Extract the (x, y) coordinate from the center of the cell holding the provided text.  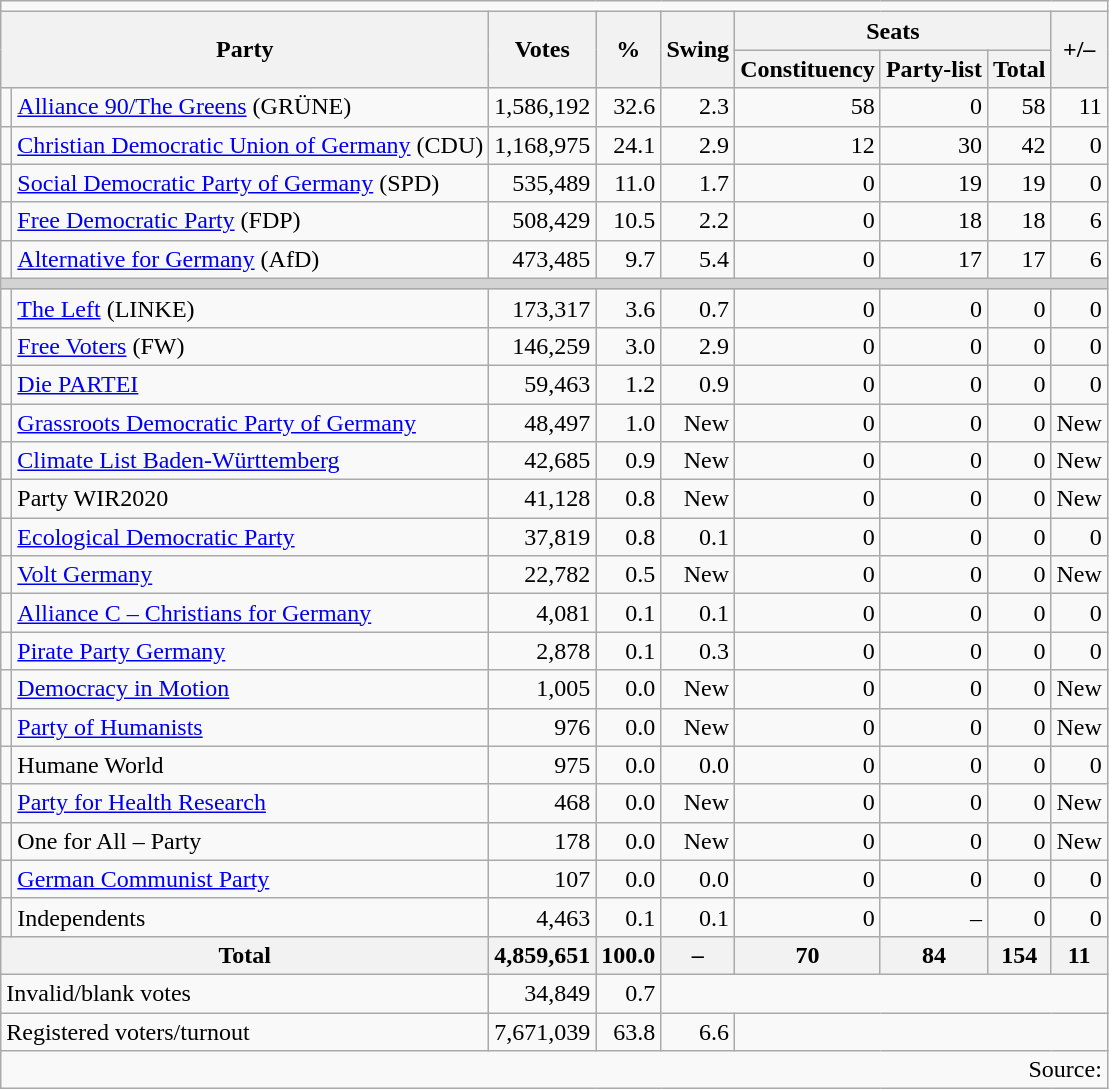
976 (542, 727)
Democracy in Motion (250, 689)
Registered voters/turnout (245, 1031)
84 (934, 955)
2,878 (542, 651)
Party of Humanists (250, 727)
154 (1019, 955)
11.0 (628, 183)
Pirate Party Germany (250, 651)
% (628, 50)
The Left (LINKE) (250, 308)
Die PARTEI (250, 384)
Alliance 90/The Greens (GRÜNE) (250, 107)
Independents (250, 917)
22,782 (542, 575)
10.5 (628, 221)
0.5 (628, 575)
42,685 (542, 461)
Invalid/blank votes (245, 993)
Source: (554, 1070)
975 (542, 765)
Free Democratic Party (FDP) (250, 221)
24.1 (628, 145)
Free Voters (FW) (250, 346)
535,489 (542, 183)
3.0 (628, 346)
508,429 (542, 221)
1,168,975 (542, 145)
1,005 (542, 689)
Humane World (250, 765)
48,497 (542, 423)
7,671,039 (542, 1031)
1.2 (628, 384)
4,859,651 (542, 955)
Grassroots Democratic Party of Germany (250, 423)
4,081 (542, 613)
178 (542, 841)
Volt Germany (250, 575)
One for All – Party (250, 841)
100.0 (628, 955)
5.4 (698, 259)
107 (542, 879)
Climate List Baden-Württemberg (250, 461)
Alliance C – Christians for Germany (250, 613)
Party (245, 50)
70 (808, 955)
Votes (542, 50)
468 (542, 803)
3.6 (628, 308)
473,485 (542, 259)
59,463 (542, 384)
2.3 (698, 107)
0.3 (698, 651)
Christian Democratic Union of Germany (CDU) (250, 145)
Ecological Democratic Party (250, 537)
42 (1019, 145)
30 (934, 145)
63.8 (628, 1031)
37,819 (542, 537)
Party WIR2020 (250, 499)
6.6 (698, 1031)
1.7 (698, 183)
Seats (893, 31)
12 (808, 145)
34,849 (542, 993)
2.2 (698, 221)
+/– (1079, 50)
1,586,192 (542, 107)
32.6 (628, 107)
9.7 (628, 259)
Alternative for Germany (AfD) (250, 259)
1.0 (628, 423)
4,463 (542, 917)
146,259 (542, 346)
41,128 (542, 499)
173,317 (542, 308)
German Communist Party (250, 879)
Social Democratic Party of Germany (SPD) (250, 183)
Constituency (808, 69)
Swing (698, 50)
Party for Health Research (250, 803)
Party-list (934, 69)
